Extract the [x, y] coordinate from the center of the cell holding the provided text.  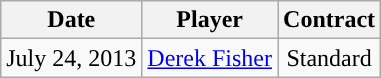
Standard [330, 58]
Date [72, 20]
Contract [330, 20]
Player [210, 20]
Derek Fisher [210, 58]
July 24, 2013 [72, 58]
